Detect which cell encompasses the target text, then output its [x, y] center coordinate. 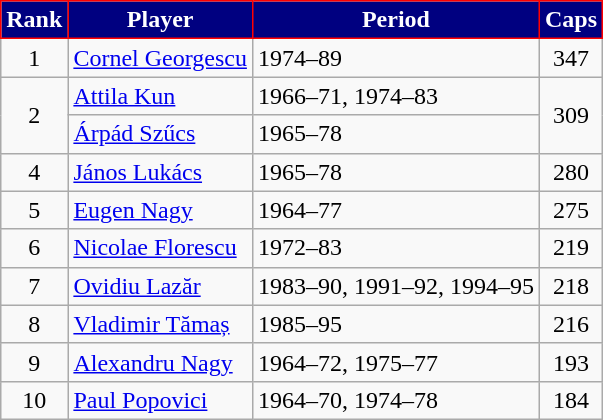
1964–77 [396, 210]
10 [34, 400]
Period [396, 20]
1966–71, 1974–83 [396, 96]
275 [570, 210]
9 [34, 362]
8 [34, 324]
216 [570, 324]
1972–83 [396, 248]
219 [570, 248]
184 [570, 400]
Attila Kun [160, 96]
Caps [570, 20]
4 [34, 172]
1 [34, 58]
Eugen Nagy [160, 210]
6 [34, 248]
János Lukács [160, 172]
218 [570, 286]
309 [570, 115]
Player [160, 20]
Rank [34, 20]
193 [570, 362]
Nicolae Florescu [160, 248]
1964–72, 1975–77 [396, 362]
7 [34, 286]
1964–70, 1974–78 [396, 400]
Ovidiu Lazăr [160, 286]
1985–95 [396, 324]
Vladimir Tămaș [160, 324]
280 [570, 172]
1983–90, 1991–92, 1994–95 [396, 286]
347 [570, 58]
Paul Popovici [160, 400]
Árpád Szűcs [160, 134]
Alexandru Nagy [160, 362]
1974–89 [396, 58]
2 [34, 115]
Cornel Georgescu [160, 58]
5 [34, 210]
